Output the [x, y] coordinate of the center of the cell containing the given text.  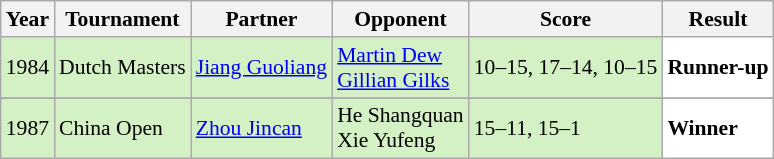
Result [718, 19]
Year [28, 19]
10–15, 17–14, 10–15 [566, 68]
Martin Dew Gillian Gilks [400, 68]
1987 [28, 128]
Tournament [122, 19]
Zhou Jincan [262, 128]
Winner [718, 128]
Jiang Guoliang [262, 68]
Opponent [400, 19]
1984 [28, 68]
Runner-up [718, 68]
He Shangquan Xie Yufeng [400, 128]
15–11, 15–1 [566, 128]
Score [566, 19]
China Open [122, 128]
Partner [262, 19]
Dutch Masters [122, 68]
